Search for the cell housing the specified text and yield its [x, y] center coordinate. 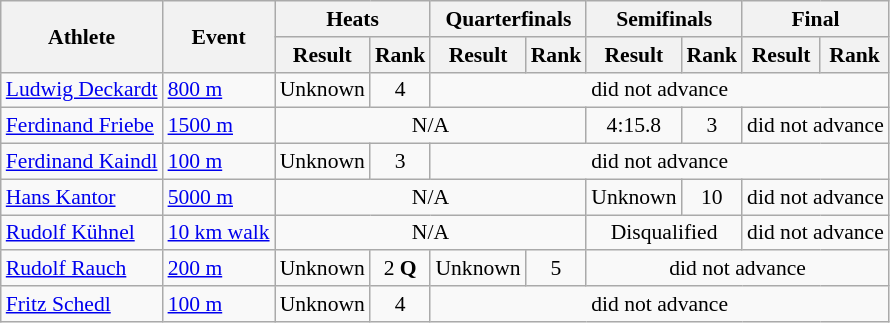
Final [816, 19]
Ferdinand Friebe [82, 126]
Semifinals [664, 19]
Event [219, 36]
Heats [353, 19]
1500 m [219, 126]
2 Q [400, 269]
5000 m [219, 197]
Quarterfinals [508, 19]
Rudolf Rauch [82, 269]
10 [712, 197]
Athlete [82, 36]
Fritz Schedl [82, 304]
800 m [219, 90]
5 [556, 269]
200 m [219, 269]
Rudolf Kühnel [82, 233]
Ferdinand Kaindl [82, 162]
Disqualified [664, 233]
10 km walk [219, 233]
Hans Kantor [82, 197]
Ludwig Deckardt [82, 90]
4:15.8 [634, 126]
